Scan for the cell matching the given text and deliver its [X, Y] coordinate at center. 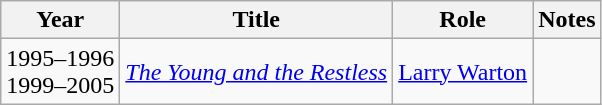
Title [256, 20]
Notes [567, 20]
1995–19961999–2005 [60, 72]
Larry Warton [463, 72]
The Young and the Restless [256, 72]
Year [60, 20]
Role [463, 20]
